Determine the [X, Y] coordinate at the center of the cell enclosing the given text.  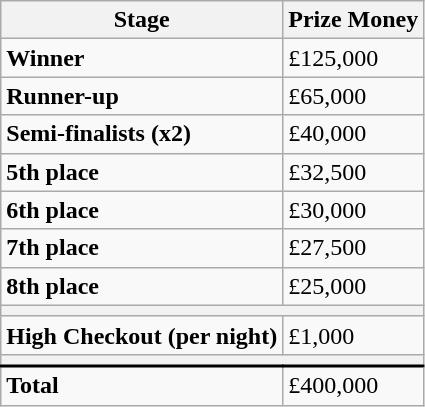
7th place [142, 248]
5th place [142, 172]
Stage [142, 20]
£125,000 [354, 58]
Semi-finalists (x2) [142, 134]
8th place [142, 286]
£27,500 [354, 248]
Prize Money [354, 20]
Runner-up [142, 96]
Winner [142, 58]
£30,000 [354, 210]
Total [142, 386]
£65,000 [354, 96]
£1,000 [354, 335]
6th place [142, 210]
£400,000 [354, 386]
£40,000 [354, 134]
£25,000 [354, 286]
High Checkout (per night) [142, 335]
£32,500 [354, 172]
